Return the (X, Y) coordinate for the center point of the cell that contains the specified text.  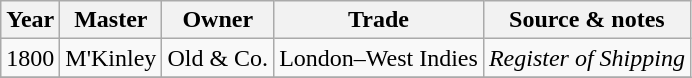
1800 (30, 58)
Master (111, 20)
Owner (218, 20)
M'Kinley (111, 58)
Old & Co. (218, 58)
Trade (379, 20)
London–West Indies (379, 58)
Source & notes (586, 20)
Year (30, 20)
Register of Shipping (586, 58)
